Extract the [x, y] coordinate from the center of the cell holding the provided text.  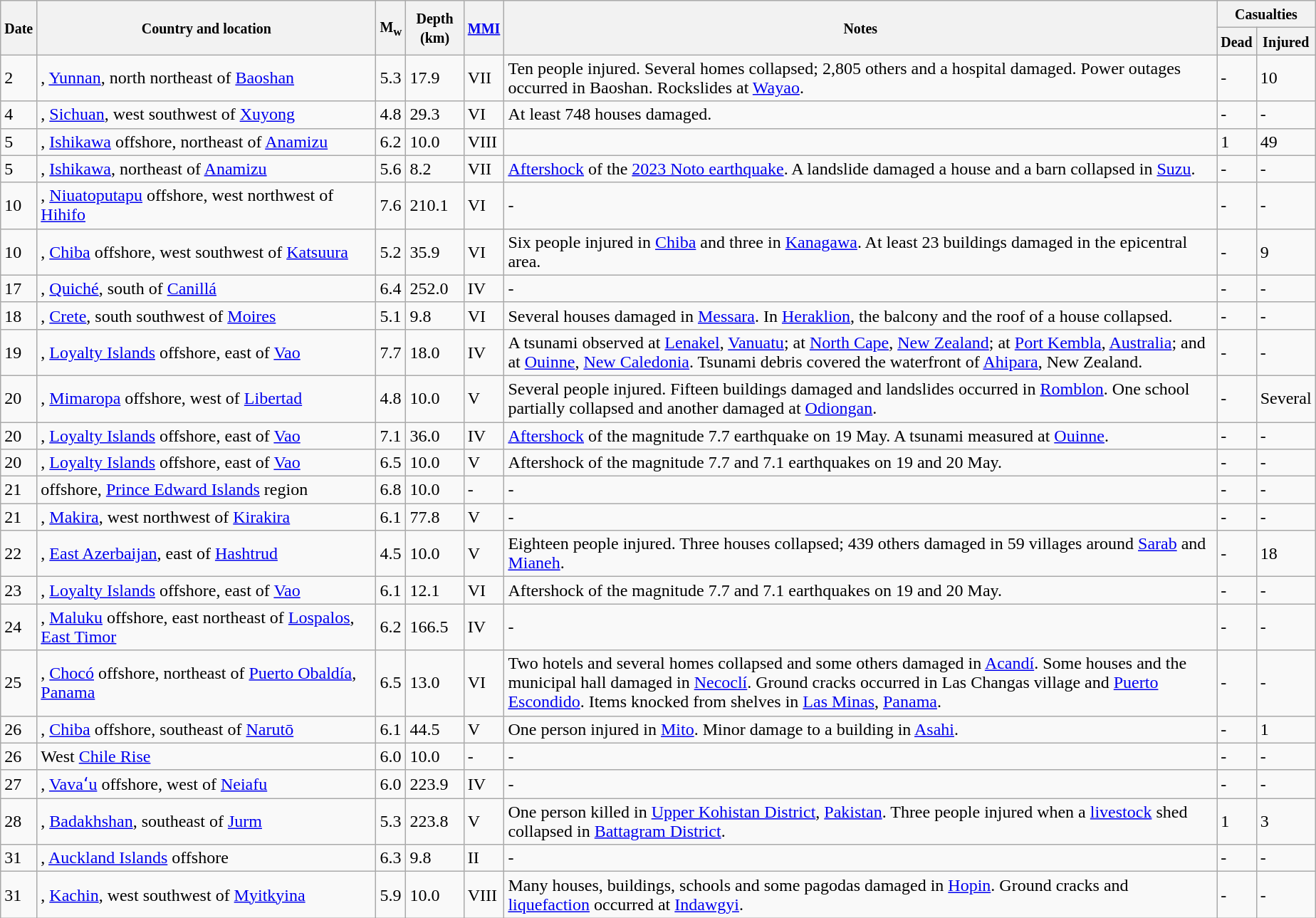
49 [1286, 142]
Mw [391, 28]
, Chocó offshore, northeast of Puerto Obaldía, Panama [207, 683]
27 [19, 784]
223.9 [434, 784]
6.4 [391, 288]
, Kachin, west southwest of Myitkyina [207, 894]
22 [19, 554]
77.8 [434, 517]
210.1 [434, 205]
Date [19, 28]
Notes [860, 28]
5.6 [391, 169]
, Crete, south southwest of Moires [207, 315]
13.0 [434, 683]
II [484, 858]
44.5 [434, 729]
, Makira, west northwest of Kirakira [207, 517]
, Badakhshan, southeast of Jurm [207, 822]
5.9 [391, 894]
, East Azerbaijan, east of Hashtrud [207, 554]
Country and location [207, 28]
25 [19, 683]
5.1 [391, 315]
7.1 [391, 435]
Eighteen people injured. Three houses collapsed; 439 others damaged in 59 villages around Sarab and Mianeh. [860, 554]
17 [19, 288]
4 [19, 115]
offshore, Prince Edward Islands region [207, 490]
, Chiba offshore, southeast of Narutō [207, 729]
18.0 [434, 352]
7.6 [391, 205]
Several people injured. Fifteen buildings damaged and landslides occurred in Romblon. One school partially collapsed and another damaged at Odiongan. [860, 399]
At least 748 houses damaged. [860, 115]
6.3 [391, 858]
8.2 [434, 169]
One person killed in Upper Kohistan District, Pakistan. Three people injured when a livestock shed collapsed in Battagram District. [860, 822]
Casualties [1266, 14]
Six people injured in Chiba and three in Kanagawa. At least 23 buildings damaged in the epicentral area. [860, 252]
Many houses, buildings, schools and some pagodas damaged in Hopin. Ground cracks and liquefaction occurred at Indawgyi. [860, 894]
12.1 [434, 590]
223.8 [434, 822]
35.9 [434, 252]
, Vavaʻu offshore, west of Neiafu [207, 784]
6.8 [391, 490]
17.9 [434, 78]
, Chiba offshore, west southwest of Katsuura [207, 252]
MMI [484, 28]
252.0 [434, 288]
28 [19, 822]
36.0 [434, 435]
3 [1286, 822]
Dead [1237, 41]
, Auckland Islands offshore [207, 858]
One person injured in Mito. Minor damage to a building in Asahi. [860, 729]
24 [19, 627]
, Yunnan, north northeast of Baoshan [207, 78]
, Quiché, south of Canillá [207, 288]
, Niuatoputapu offshore, west northwest of Hihifo [207, 205]
2 [19, 78]
Several [1286, 399]
, Ishikawa offshore, northeast of Anamizu [207, 142]
166.5 [434, 627]
Aftershock of the 2023 Noto earthquake. A landslide damaged a house and a barn collapsed in Suzu. [860, 169]
West Chile Rise [207, 756]
4.5 [391, 554]
, Mimaropa offshore, west of Libertad [207, 399]
, Sichuan, west southwest of Xuyong [207, 115]
23 [19, 590]
Aftershock of the magnitude 7.7 earthquake on 19 May. A tsunami measured at Ouinne. [860, 435]
Depth (km) [434, 28]
Injured [1286, 41]
, Ishikawa, northeast of Anamizu [207, 169]
7.7 [391, 352]
, Maluku offshore, east northeast of Lospalos, East Timor [207, 627]
9 [1286, 252]
29.3 [434, 115]
5.2 [391, 252]
Ten people injured. Several homes collapsed; 2,805 others and a hospital damaged. Power outages occurred in Baoshan. Rockslides at Wayao. [860, 78]
19 [19, 352]
Several houses damaged in Messara. In Heraklion, the balcony and the roof of a house collapsed. [860, 315]
